Return [x, y] of the center of cell containing provided text 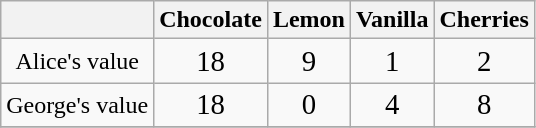
Alice's value [78, 61]
2 [484, 61]
Cherries [484, 20]
9 [308, 61]
1 [392, 61]
Lemon [308, 20]
8 [484, 105]
0 [308, 105]
Vanilla [392, 20]
4 [392, 105]
Chocolate [211, 20]
George's value [78, 105]
